Detect which cell encompasses the target text, then output its (x, y) center coordinate. 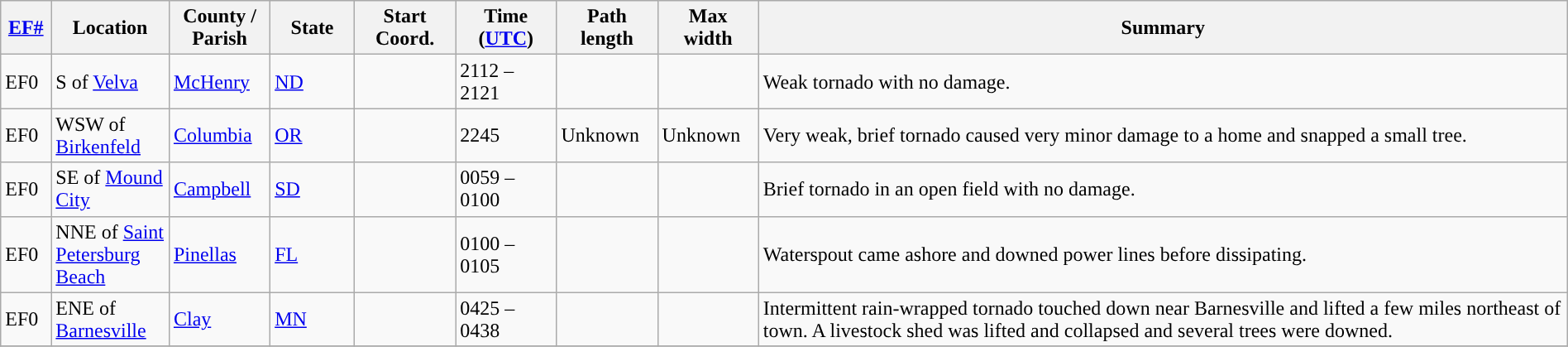
Clay (219, 320)
Pinellas (219, 254)
MN (313, 320)
Campbell (219, 189)
ND (313, 81)
0100 – 0105 (506, 254)
ENE of Barnesville (111, 320)
2112 – 2121 (506, 81)
Very weak, brief tornado caused very minor damage to a home and snapped a small tree. (1163, 136)
McHenry (219, 81)
S of Velva (111, 81)
OR (313, 136)
Time (UTC) (506, 28)
SD (313, 189)
2245 (506, 136)
NNE of Saint Petersburg Beach (111, 254)
Summary (1163, 28)
WSW of Birkenfeld (111, 136)
Location (111, 28)
Brief tornado in an open field with no damage. (1163, 189)
SE of Mound City (111, 189)
Start Coord. (404, 28)
0425 – 0438 (506, 320)
Waterspout came ashore and downed power lines before dissipating. (1163, 254)
Weak tornado with no damage. (1163, 81)
Columbia (219, 136)
Max width (708, 28)
FL (313, 254)
State (313, 28)
0059 – 0100 (506, 189)
Path length (607, 28)
County / Parish (219, 28)
EF# (26, 28)
